Search for the cell housing the specified text and yield its (X, Y) center coordinate. 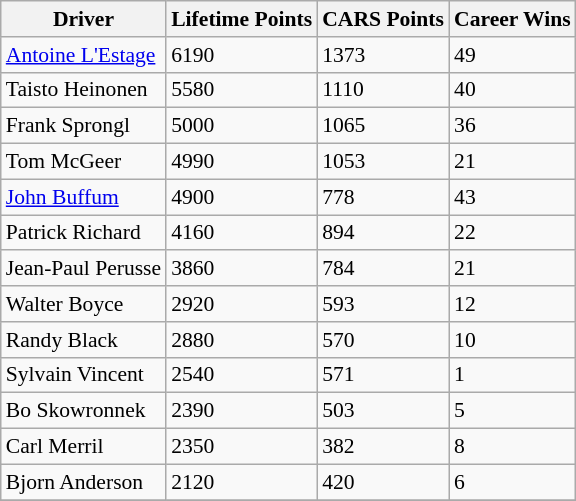
10 (512, 340)
1110 (383, 90)
4900 (242, 197)
Jean-Paul Perusse (84, 269)
593 (383, 304)
2350 (242, 447)
784 (383, 269)
Bjorn Anderson (84, 482)
5000 (242, 126)
12 (512, 304)
Carl Merril (84, 447)
2920 (242, 304)
1053 (383, 162)
6190 (242, 55)
40 (512, 90)
43 (512, 197)
571 (383, 375)
1 (512, 375)
Frank Sprongl (84, 126)
5 (512, 411)
5580 (242, 90)
778 (383, 197)
John Buffum (84, 197)
2120 (242, 482)
382 (383, 447)
8 (512, 447)
49 (512, 55)
Patrick Richard (84, 233)
2880 (242, 340)
1373 (383, 55)
Lifetime Points (242, 19)
570 (383, 340)
4990 (242, 162)
420 (383, 482)
Bo Skowronnek (84, 411)
36 (512, 126)
22 (512, 233)
Career Wins (512, 19)
CARS Points (383, 19)
Walter Boyce (84, 304)
1065 (383, 126)
2540 (242, 375)
Tom McGeer (84, 162)
4160 (242, 233)
Randy Black (84, 340)
Antoine L'Estage (84, 55)
503 (383, 411)
3860 (242, 269)
Driver (84, 19)
Taisto Heinonen (84, 90)
6 (512, 482)
Sylvain Vincent (84, 375)
894 (383, 233)
2390 (242, 411)
